Output the [x, y] coordinate of the center of the cell containing the given text.  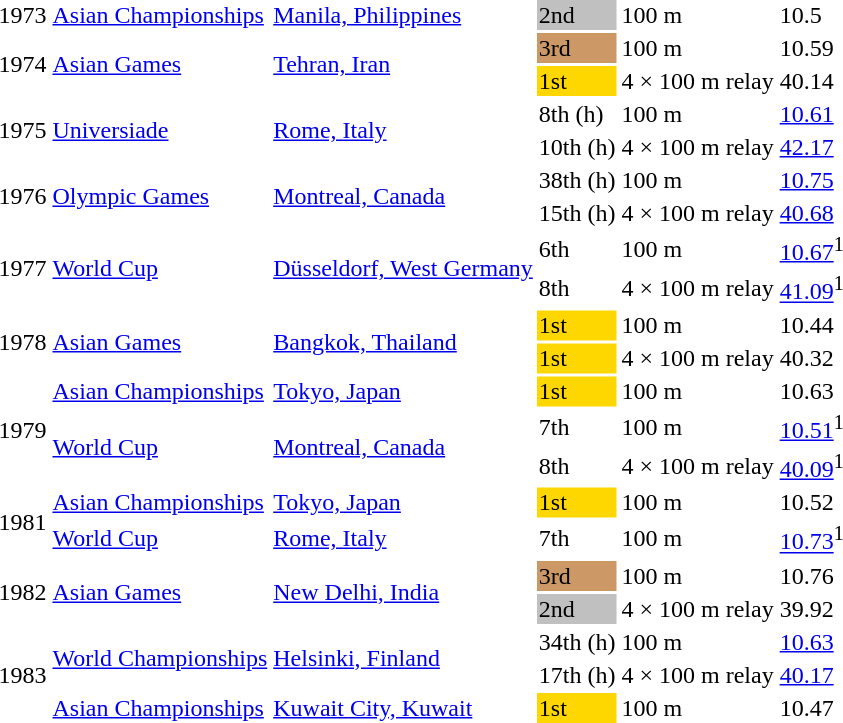
Universiade [160, 130]
17th (h) [577, 674]
10th (h) [577, 147]
New Delhi, India [404, 592]
34th (h) [577, 641]
Helsinki, Finland [404, 658]
Düsseldorf, West Germany [404, 269]
Kuwait City, Kuwait [404, 707]
Bangkok, Thailand [404, 342]
38th (h) [577, 180]
8th (h) [577, 114]
Olympic Games [160, 196]
World Championships [160, 658]
Manila, Philippines [404, 15]
15th (h) [577, 213]
Tehran, Iran [404, 64]
6th [577, 249]
